Detect which cell encompasses the target text, then output its (X, Y) center coordinate. 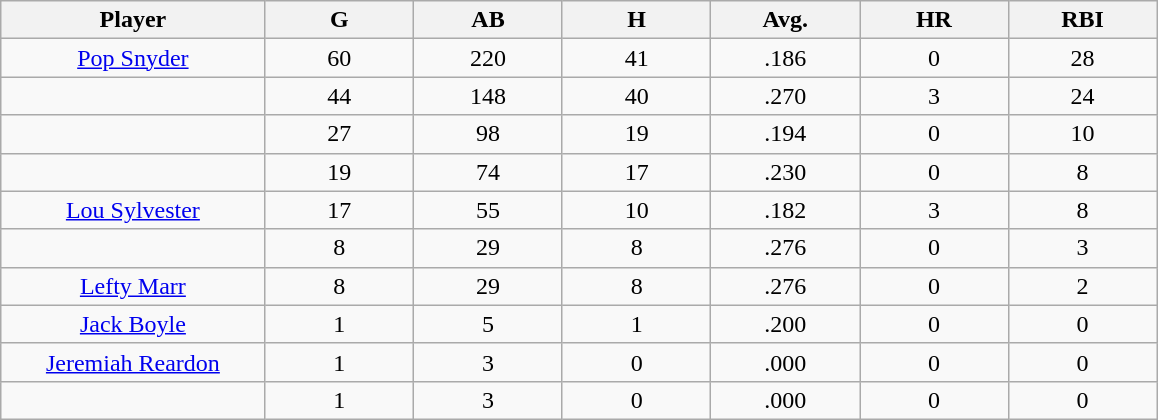
.270 (786, 96)
.186 (786, 58)
HR (934, 20)
44 (340, 96)
Player (133, 20)
5 (488, 324)
AB (488, 20)
.230 (786, 172)
RBI (1082, 20)
.194 (786, 134)
98 (488, 134)
.182 (786, 210)
Jeremiah Reardon (133, 362)
60 (340, 58)
.200 (786, 324)
G (340, 20)
27 (340, 134)
Lou Sylvester (133, 210)
148 (488, 96)
55 (488, 210)
Jack Boyle (133, 324)
220 (488, 58)
74 (488, 172)
28 (1082, 58)
41 (636, 58)
Avg. (786, 20)
24 (1082, 96)
Pop Snyder (133, 58)
H (636, 20)
2 (1082, 286)
Lefty Marr (133, 286)
40 (636, 96)
